Locate the cell with the specified text and output its (X, Y) center coordinate. 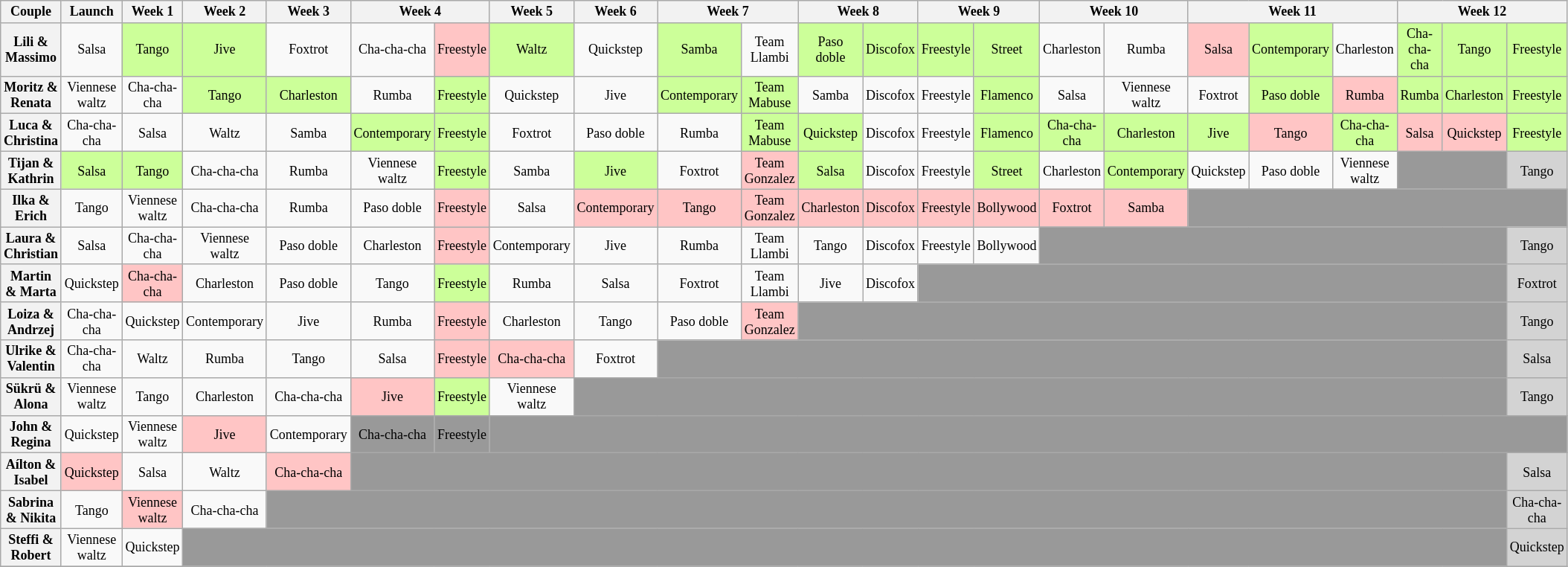
Luca & Christina (31, 132)
Week 10 (1114, 12)
Laura & Christian (31, 246)
Week 1 (152, 12)
Moritz & Renata (31, 95)
Launch (91, 12)
Tijan & Kathrin (31, 170)
Steffi & Robert (31, 548)
Week 2 (225, 12)
Sükrü & Alona (31, 396)
Week 6 (616, 12)
Couple (31, 12)
Loiza & Andrzej (31, 321)
Week 4 (420, 12)
Martin & Marta (31, 283)
Week 12 (1482, 12)
Week 5 (531, 12)
Week 3 (308, 12)
Sabrina & Nikita (31, 509)
Lili & Massimo (31, 49)
Week 11 (1293, 12)
John & Regina (31, 435)
Ilka & Erich (31, 208)
Ulrike & Valentin (31, 359)
Week 9 (979, 12)
Week 8 (858, 12)
Aílton & Isabel (31, 472)
Week 7 (727, 12)
